Output the (x, y) coordinate of the center of the cell containing the given text.  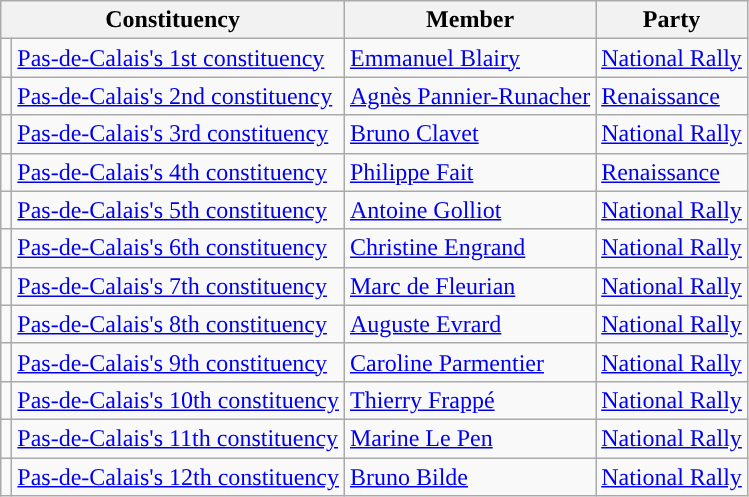
Marc de Fleurian (470, 286)
Philippe Fait (470, 172)
Pas-de-Calais's 10th constituency (178, 400)
Pas-de-Calais's 4th constituency (178, 172)
Christine Engrand (470, 248)
Emmanuel Blairy (470, 58)
Pas-de-Calais's 9th constituency (178, 362)
Member (470, 20)
Pas-de-Calais's 1st constituency (178, 58)
Auguste Evrard (470, 324)
Pas-de-Calais's 6th constituency (178, 248)
Thierry Frappé (470, 400)
Pas-de-Calais's 3rd constituency (178, 134)
Party (672, 20)
Pas-de-Calais's 11th constituency (178, 438)
Marine Le Pen (470, 438)
Pas-de-Calais's 2nd constituency (178, 96)
Pas-de-Calais's 8th constituency (178, 324)
Constituency (173, 20)
Caroline Parmentier (470, 362)
Bruno Clavet (470, 134)
Bruno Bilde (470, 477)
Pas-de-Calais's 12th constituency (178, 477)
Antoine Golliot (470, 210)
Agnès Pannier-Runacher (470, 96)
Pas-de-Calais's 5th constituency (178, 210)
Pas-de-Calais's 7th constituency (178, 286)
